Identify which cell holds the provided text, then report its (x, y) central coordinate. 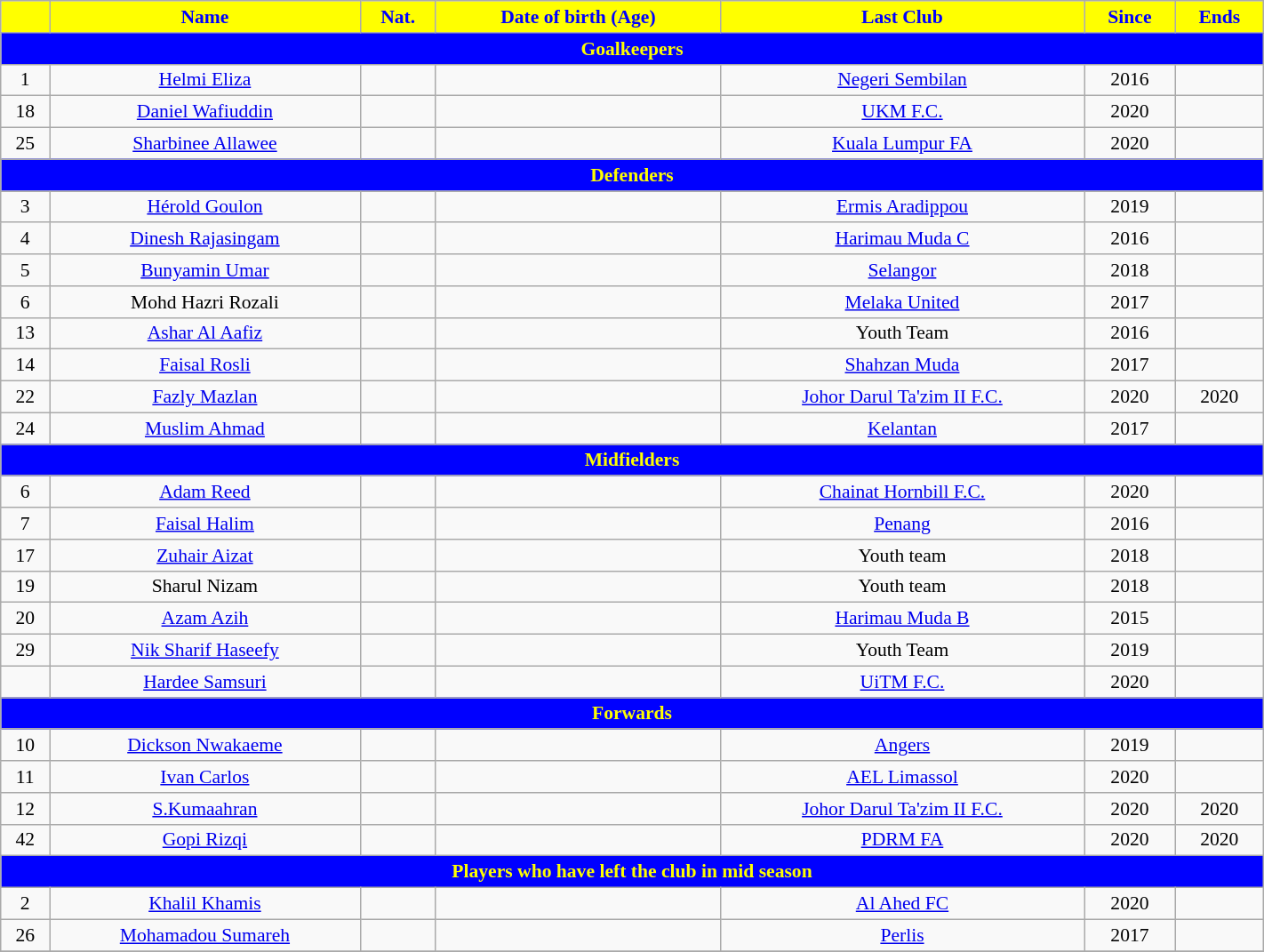
Players who have left the club in mid season (632, 872)
Hérold Goulon (204, 207)
Mohd Hazri Rozali (204, 302)
S.Kumaahran (204, 809)
PDRM FA (901, 840)
24 (25, 428)
Midfielders (632, 460)
Shahzan Muda (901, 365)
Melaka United (901, 302)
Gopi Rizqi (204, 840)
2015 (1131, 619)
AEL Limassol (901, 777)
Dinesh Rajasingam (204, 239)
Muslim Ahmad (204, 428)
12 (25, 809)
Ermis Aradippou (901, 207)
7 (25, 524)
Kuala Lumpur FA (901, 144)
Ivan Carlos (204, 777)
Ends (1220, 17)
2 (25, 904)
26 (25, 935)
Harimau Muda B (901, 619)
Mohamadou Sumareh (204, 935)
Date of birth (Age) (578, 17)
Angers (901, 746)
Name (204, 17)
Sharul Nizam (204, 587)
Nat. (398, 17)
5 (25, 270)
Ashar Al Aafiz (204, 333)
Faisal Halim (204, 524)
Khalil Khamis (204, 904)
Bunyamin Umar (204, 270)
14 (25, 365)
19 (25, 587)
22 (25, 397)
Negeri Sembilan (901, 80)
4 (25, 239)
Selangor (901, 270)
Harimau Muda C (901, 239)
Goalkeepers (632, 49)
1 (25, 80)
Sharbinee Allawee (204, 144)
Fazly Mazlan (204, 397)
Hardee Samsuri (204, 682)
Forwards (632, 714)
Faisal Rosli (204, 365)
29 (25, 651)
Helmi Eliza (204, 80)
Adam Reed (204, 492)
11 (25, 777)
17 (25, 556)
Daniel Wafiuddin (204, 112)
Last Club (901, 17)
Chainat Hornbill F.C. (901, 492)
20 (25, 619)
Defenders (632, 175)
18 (25, 112)
Since (1131, 17)
10 (25, 746)
42 (25, 840)
Zuhair Aizat (204, 556)
25 (25, 144)
UKM F.C. (901, 112)
3 (25, 207)
Al Ahed FC (901, 904)
13 (25, 333)
Azam Azih (204, 619)
Penang (901, 524)
Dickson Nwakaeme (204, 746)
Nik Sharif Haseefy (204, 651)
Perlis (901, 935)
Kelantan (901, 428)
UiTM F.C. (901, 682)
